Pinpoint the cell where the given text exists, returning its (X, Y) midpoint coordinate. 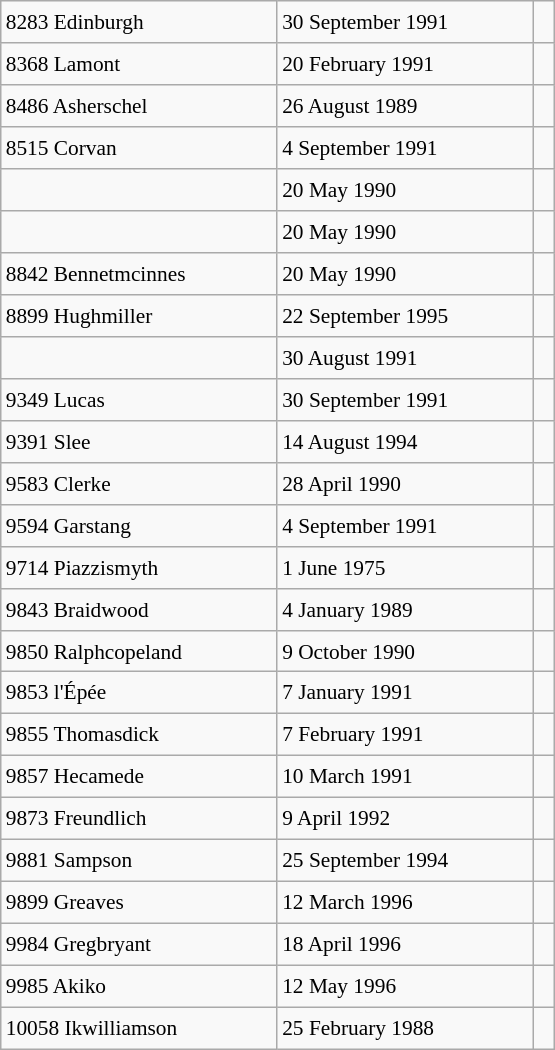
9853 l'Épée (139, 693)
9850 Ralphcopeland (139, 651)
1 June 1975 (406, 567)
9583 Clerke (139, 483)
10058 Ikwilliamson (139, 1028)
26 August 1989 (406, 106)
9873 Freundlich (139, 819)
18 April 1996 (406, 945)
9984 Gregbryant (139, 945)
9855 Thomasdick (139, 735)
9714 Piazzismyth (139, 567)
10 March 1991 (406, 777)
25 February 1988 (406, 1028)
7 January 1991 (406, 693)
9843 Braidwood (139, 609)
9391 Slee (139, 441)
8515 Corvan (139, 148)
7 February 1991 (406, 735)
30 August 1991 (406, 358)
25 September 1994 (406, 861)
14 August 1994 (406, 441)
8842 Bennetmcinnes (139, 274)
8283 Edinburgh (139, 22)
28 April 1990 (406, 483)
9985 Akiko (139, 986)
9857 Hecamede (139, 777)
22 September 1995 (406, 316)
9349 Lucas (139, 399)
20 February 1991 (406, 64)
9899 Greaves (139, 903)
4 January 1989 (406, 609)
12 March 1996 (406, 903)
8486 Asherschel (139, 106)
9 October 1990 (406, 651)
9 April 1992 (406, 819)
9881 Sampson (139, 861)
8899 Hughmiller (139, 316)
12 May 1996 (406, 986)
9594 Garstang (139, 525)
8368 Lamont (139, 64)
